Pinpoint the cell where the given text exists, returning its (x, y) midpoint coordinate. 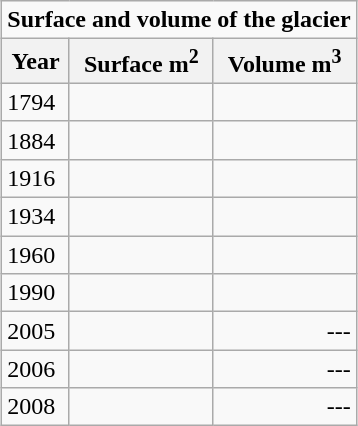
1794 (36, 102)
Year (36, 62)
2006 (36, 369)
1884 (36, 140)
1990 (36, 293)
Surface m2 (141, 62)
Volume m3 (284, 62)
2008 (36, 407)
2005 (36, 331)
Surface and volume of the glacier (179, 20)
1960 (36, 255)
1934 (36, 217)
1916 (36, 178)
